Search for the cell housing the specified text and yield its [x, y] center coordinate. 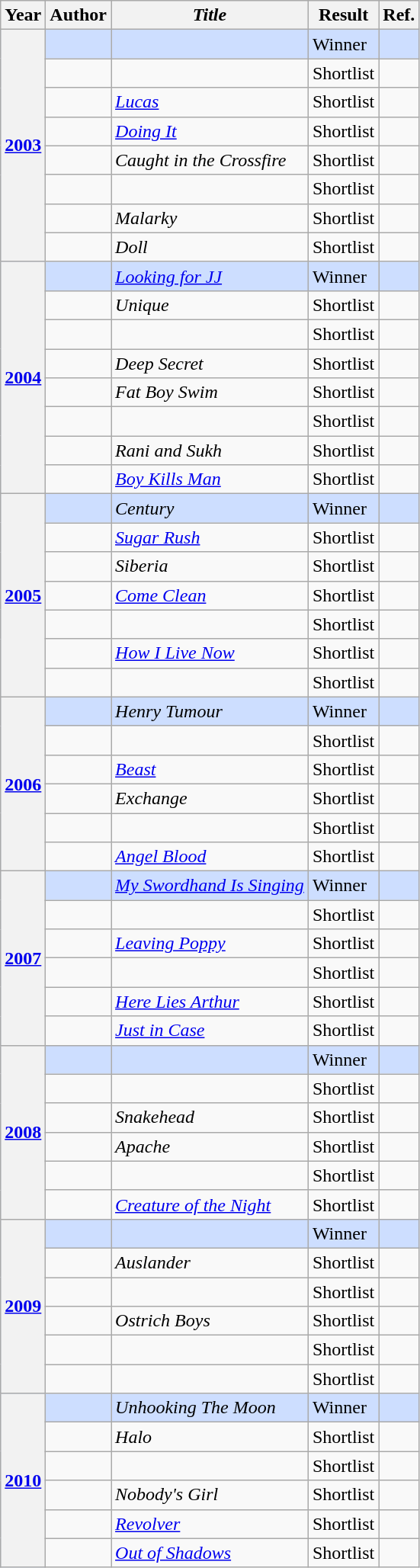
My Swordhand Is Singing [210, 886]
2008 [23, 1132]
Exchange [210, 798]
2004 [23, 377]
Result [343, 15]
Caught in the Crossfire [210, 160]
Doll [210, 247]
Doing It [210, 131]
Nobody's Girl [210, 1495]
Henry Tumour [210, 711]
2005 [23, 595]
Boy Kills Man [210, 479]
Author [79, 15]
Angel Blood [210, 857]
Unhooking The Moon [210, 1408]
Malarky [210, 218]
2007 [23, 958]
Unique [210, 305]
Just in Case [210, 1031]
2006 [23, 784]
Ref. [399, 15]
Century [210, 508]
Year [23, 15]
Rani and Sukh [210, 451]
2003 [23, 146]
Out of Shadows [210, 1553]
Lucas [210, 102]
Beast [210, 769]
Come Clean [210, 595]
Snakehead [210, 1117]
Leaving Poppy [210, 944]
Deep Secret [210, 364]
Siberia [210, 566]
2009 [23, 1306]
Title [210, 15]
Apache [210, 1146]
Revolver [210, 1524]
2010 [23, 1480]
Halo [210, 1437]
Fat Boy Swim [210, 393]
Sugar Rush [210, 537]
Here Lies Arthur [210, 1002]
Ostrich Boys [210, 1321]
Creature of the Night [210, 1204]
Looking for JJ [210, 276]
How I Live Now [210, 653]
Auslander [210, 1262]
